Capture the cell that displays the provided text and extract its [X, Y] central coordinate. 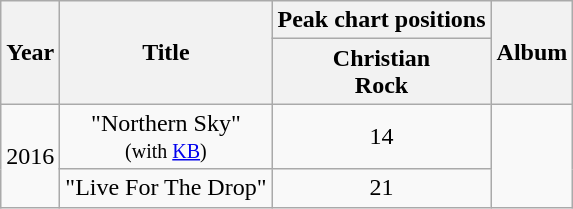
Year [30, 52]
2016 [30, 156]
Peak chart positions [382, 20]
ChristianRock [382, 72]
14 [382, 136]
21 [382, 188]
"Northern Sky"(with KB) [166, 136]
Title [166, 52]
Album [532, 52]
"Live For The Drop" [166, 188]
